From the cell containing the given text, extract its center point as (x, y) coordinate. 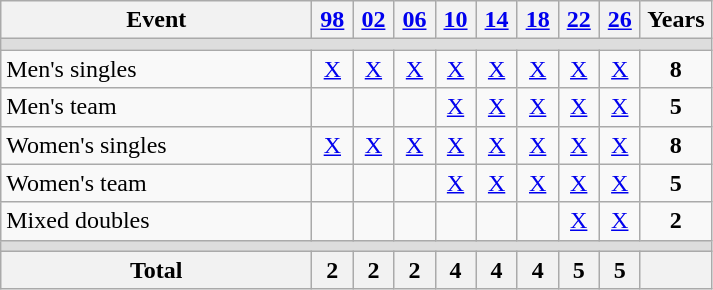
14 (496, 20)
Years (676, 20)
Men's team (156, 107)
Mixed doubles (156, 221)
Event (156, 20)
10 (456, 20)
22 (578, 20)
Men's singles (156, 69)
02 (374, 20)
Total (156, 270)
Women's team (156, 183)
06 (414, 20)
Women's singles (156, 145)
18 (538, 20)
26 (620, 20)
98 (332, 20)
